Detect which cell encompasses the target text, then output its [X, Y] center coordinate. 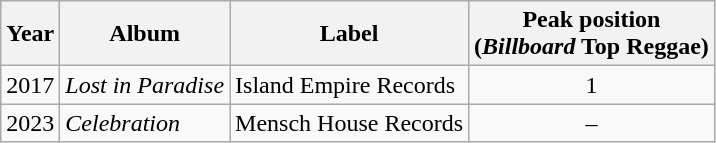
Island Empire Records [350, 85]
Album [145, 34]
2017 [30, 85]
Year [30, 34]
2023 [30, 123]
Lost in Paradise [145, 85]
Celebration [145, 123]
1 [592, 85]
– [592, 123]
Peak position(Billboard Top Reggae) [592, 34]
Label [350, 34]
Mensch House Records [350, 123]
